Return [x, y] of the center of cell containing provided text 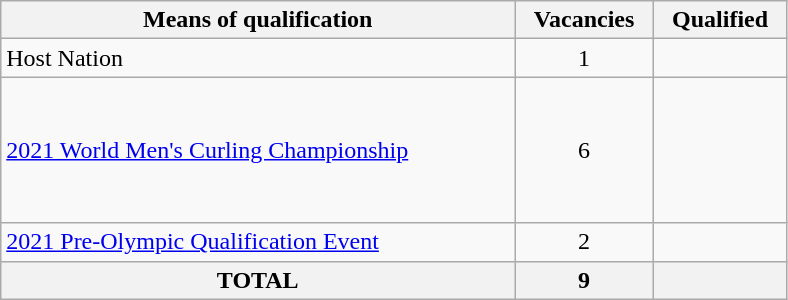
9 [584, 280]
Qualified [720, 20]
2021 Pre-Olympic Qualification Event [258, 242]
2 [584, 242]
1 [584, 58]
Host Nation [258, 58]
Means of qualification [258, 20]
2021 World Men's Curling Championship [258, 150]
Vacancies [584, 20]
TOTAL [258, 280]
6 [584, 150]
